Detect which cell encompasses the target text, then output its [x, y] center coordinate. 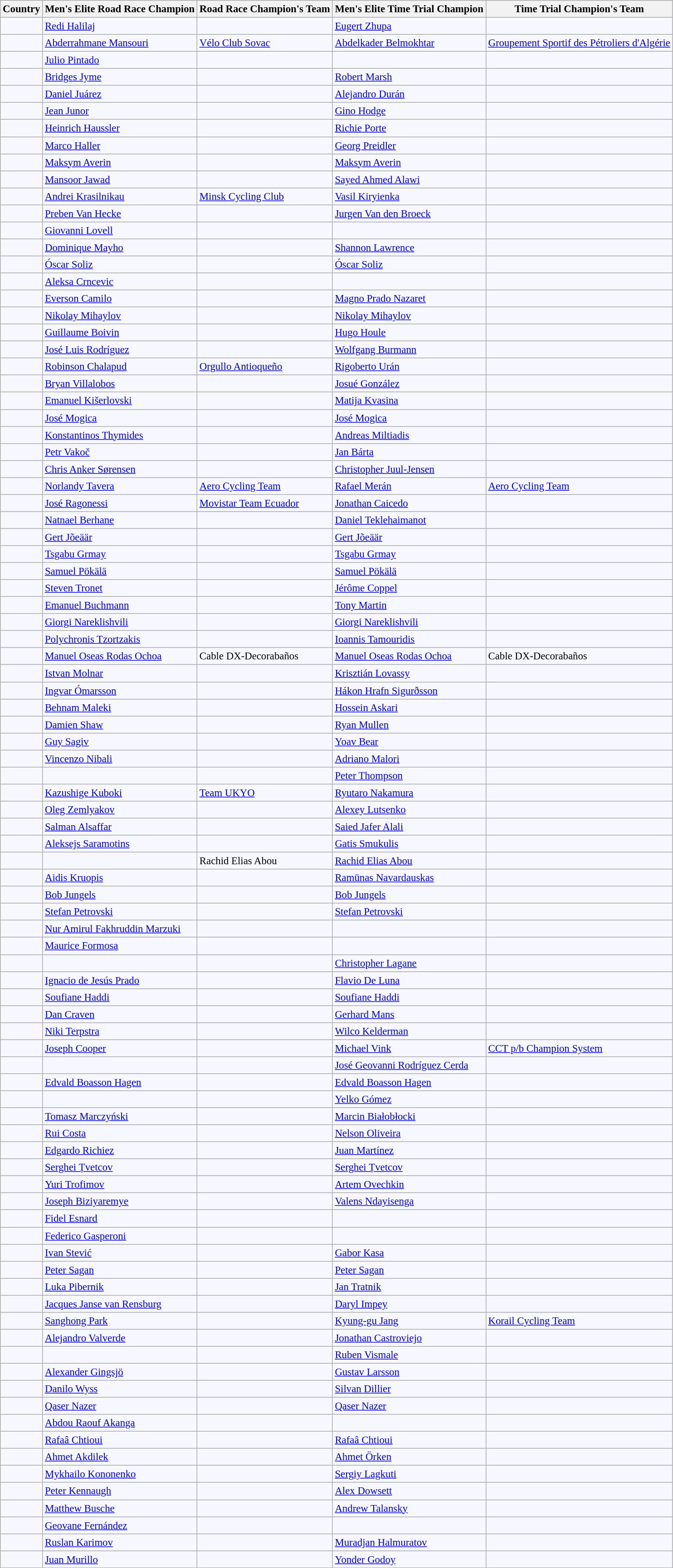
Geovane Fernández [120, 1525]
Hugo Houle [409, 333]
Gino Hodge [409, 111]
Kyung-gu Jang [409, 1321]
Damien Shaw [120, 725]
Vélo Club Sovac [265, 43]
Richie Porte [409, 128]
Aleksejs Saramotins [120, 844]
Marco Haller [120, 145]
Matija Kvasina [409, 401]
Christopher Juul-Jensen [409, 469]
Abdelkader Belmokhtar [409, 43]
Jacques Janse van Rensburg [120, 1304]
Rui Costa [120, 1133]
Maurice Formosa [120, 946]
Petr Vakoč [120, 452]
Muradjan Halmuratov [409, 1542]
Krisztián Lovassy [409, 673]
Steven Tronet [120, 588]
Edgardo Richiez [120, 1151]
Sergiy Lagkuti [409, 1474]
Sanghong Park [120, 1321]
Minsk Cycling Club [265, 196]
Everson Camilo [120, 299]
Wilco Kelderman [409, 1031]
Fidel Esnard [120, 1219]
Tomasz Marczyński [120, 1117]
Alejandro Durán [409, 94]
Rigoberto Urán [409, 367]
Time Trial Champion's Team [579, 9]
Country [22, 9]
Federico Gasperoni [120, 1236]
Yuri Trofimov [120, 1185]
Andrew Talansky [409, 1508]
Korail Cycling Team [579, 1321]
Bridges Jyme [120, 77]
Jan Bárta [409, 452]
Norlandy Tavera [120, 486]
Guillaume Boivin [120, 333]
Heinrich Haussler [120, 128]
Daniel Teklehaimanot [409, 520]
Oleg Zemlyakov [120, 810]
Ahmet Örken [409, 1457]
Yonder Godoy [409, 1559]
Salman Alsaffar [120, 827]
Ignacio de Jesús Prado [120, 980]
Men's Elite Road Race Champion [120, 9]
Wolfgang Burmann [409, 350]
Gabor Kasa [409, 1253]
Michael Vink [409, 1048]
Niki Terpstra [120, 1031]
Peter Kennaugh [120, 1491]
Ioannis Tamouridis [409, 639]
Juan Murillo [120, 1559]
Alex Dowsett [409, 1491]
Ruslan Karimov [120, 1542]
Road Race Champion's Team [265, 9]
Istvan Molnar [120, 673]
Team UKYO [265, 793]
Gerhard Mans [409, 1014]
Joseph Biziyaremye [120, 1201]
Emanuel Kišerlovski [120, 401]
Ryan Mullen [409, 725]
Abderrahmane Mansouri [120, 43]
Aleksa Crncevic [120, 281]
Andreas Miltiadis [409, 435]
Juan Martínez [409, 1151]
Nur Amirul Fakhruddin Marzuki [120, 929]
Behnam Maleki [120, 707]
Guy Sagiv [120, 741]
Silvan Dillier [409, 1389]
Josué González [409, 384]
Nelson Oliveira [409, 1133]
Danilo Wyss [120, 1389]
Hossein Askari [409, 707]
Ryutaro Nakamura [409, 793]
Aidis Kruopis [120, 878]
Marcin Białobłocki [409, 1117]
Bryan Villalobos [120, 384]
Mansoor Jawad [120, 179]
Robinson Chalapud [120, 367]
Sayed Ahmed Alawi [409, 179]
José Ragonessi [120, 503]
Konstantinos Thymides [120, 435]
Rafael Merán [409, 486]
Vincenzo Nibali [120, 759]
Dan Craven [120, 1014]
Vasil Kiryienka [409, 196]
Redi Halilaj [120, 26]
Christopher Lagane [409, 963]
Daryl Impey [409, 1304]
Ivan Stević [120, 1253]
Hákon Hrafn Sigurðsson [409, 691]
Abdou Raouf Akanga [120, 1423]
Daniel Juárez [120, 94]
Valens Ndayisenga [409, 1201]
Movistar Team Ecuador [265, 503]
Ruben Vismale [409, 1355]
Giovanni Lovell [120, 231]
Flavio De Luna [409, 980]
Ahmet Akdilek [120, 1457]
José Geovanni Rodríguez Cerda [409, 1065]
Groupement Sportif des Pétroliers d'Algérie [579, 43]
Alexey Lutsenko [409, 810]
Jonathan Caicedo [409, 503]
Artem Ovechkin [409, 1185]
Joseph Cooper [120, 1048]
Matthew Busche [120, 1508]
Kazushige Kuboki [120, 793]
Andrei Krasilnikau [120, 196]
Gatis Smukulis [409, 844]
Peter Thompson [409, 776]
Ramūnas Navardauskas [409, 878]
Chris Anker Sørensen [120, 469]
Adriano Malori [409, 759]
Eugert Zhupa [409, 26]
Emanuel Buchmann [120, 605]
Orgullo Antioqueño [265, 367]
Georg Preidler [409, 145]
Yelko Gómez [409, 1099]
Jurgen Van den Broeck [409, 213]
Men's Elite Time Trial Champion [409, 9]
CCT p/b Champion System [579, 1048]
Gustav Larsson [409, 1372]
Mykhailo Kononenko [120, 1474]
José Luis Rodríguez [120, 350]
Ingvar Ómarsson [120, 691]
Yoav Bear [409, 741]
Tony Martin [409, 605]
Jan Tratnik [409, 1287]
Dominique Mayho [120, 247]
Jérôme Coppel [409, 588]
Polychronis Tzortzakis [120, 639]
Alejandro Valverde [120, 1338]
Magno Prado Nazaret [409, 299]
Jean Junor [120, 111]
Saied Jafer Alali [409, 827]
Julio Pintado [120, 60]
Robert Marsh [409, 77]
Luka Pibernik [120, 1287]
Jonathan Castroviejo [409, 1338]
Shannon Lawrence [409, 247]
Alexander Gingsjö [120, 1372]
Natnael Berhane [120, 520]
Preben Van Hecke [120, 213]
